Capture the cell that displays the provided text and extract its [x, y] central coordinate. 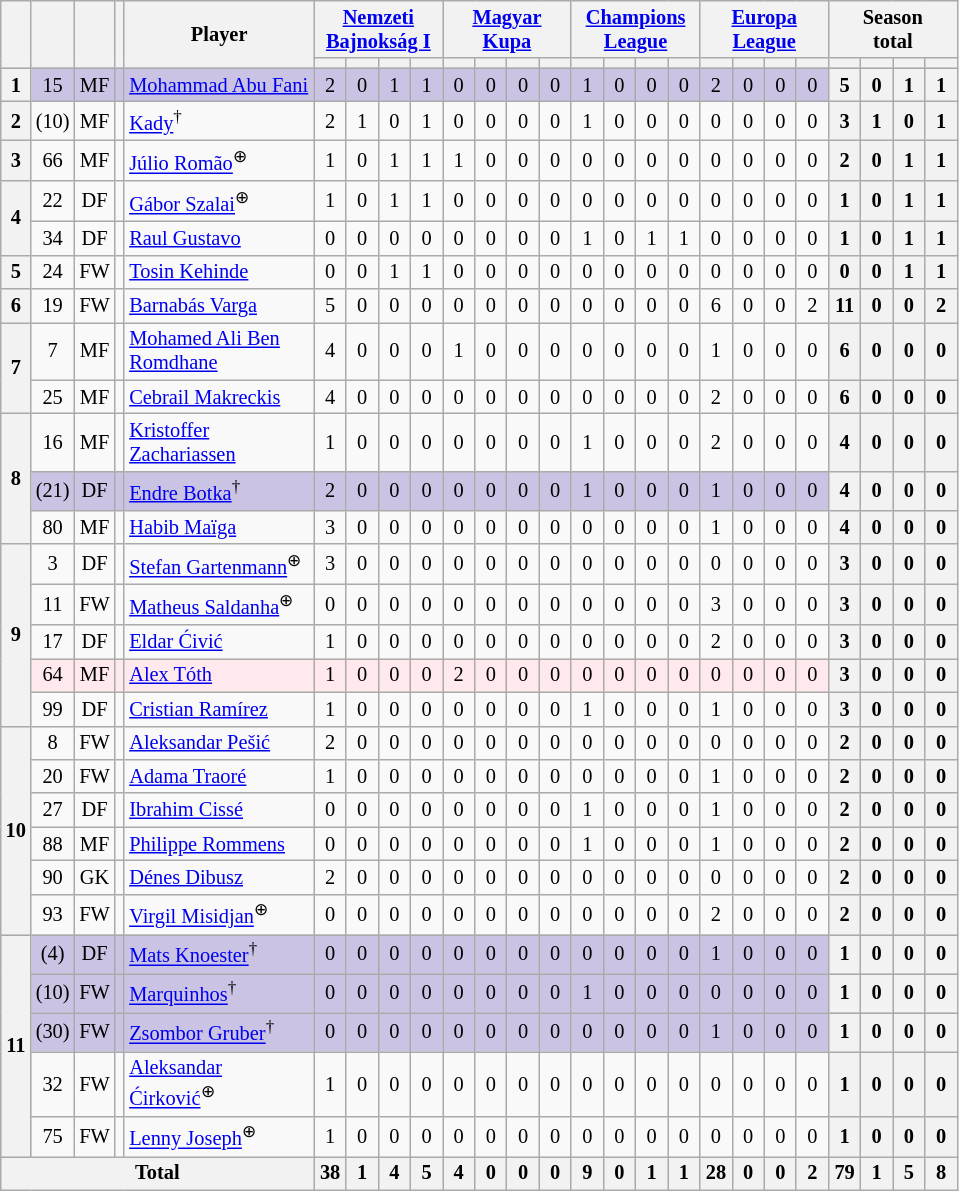
Cebrail Makreckis [219, 397]
MagyarKupa [508, 29]
Aleksandar Pešić [219, 743]
EuropaLeague [764, 29]
Mohamed Ali Ben Romdhane [219, 351]
20 [53, 776]
28 [716, 1173]
10 [16, 830]
Dénes Dibusz [219, 877]
Mohammad Abu Fani [219, 85]
24 [53, 272]
Seasontotal [892, 29]
25 [53, 397]
64 [53, 675]
Eldar Ćivić [219, 642]
Ibrahim Cissé [219, 810]
Kristoffer Zachariassen [219, 442]
Alex Tóth [219, 675]
88 [53, 844]
Lenny Joseph⊕ [219, 1136]
Virgil Misidjan⊕ [219, 914]
79 [844, 1173]
Aleksandar Ćirković⊕ [219, 1083]
34 [53, 238]
(30) [53, 1032]
22 [53, 201]
Habib Maïga [219, 527]
27 [53, 810]
75 [53, 1136]
GK [94, 877]
Mats Knoester† [219, 954]
Total [158, 1173]
19 [53, 305]
Júlio Romão⊕ [219, 160]
Tosin Kehinde [219, 272]
32 [53, 1083]
Raul Gustavo [219, 238]
Zsombor Gruber† [219, 1032]
Stefan Gartenmann⊕ [219, 564]
16 [53, 442]
Endre Botka† [219, 490]
93 [53, 914]
Philippe Rommens [219, 844]
Kady† [219, 120]
Cristian Ramírez [219, 709]
Player [219, 34]
80 [53, 527]
15 [53, 85]
(21) [53, 490]
NemzetiBajnokság I [378, 29]
Matheus Saldanha⊕ [219, 604]
90 [53, 877]
66 [53, 160]
Adama Traoré [219, 776]
99 [53, 709]
ChampionsLeague [636, 29]
Marquinhos† [219, 992]
(4) [53, 954]
Barnabás Varga [219, 305]
17 [53, 642]
Gábor Szalai⊕ [219, 201]
38 [330, 1173]
